For the text-containing cell, return its midpoint in [X, Y] coordinate format. 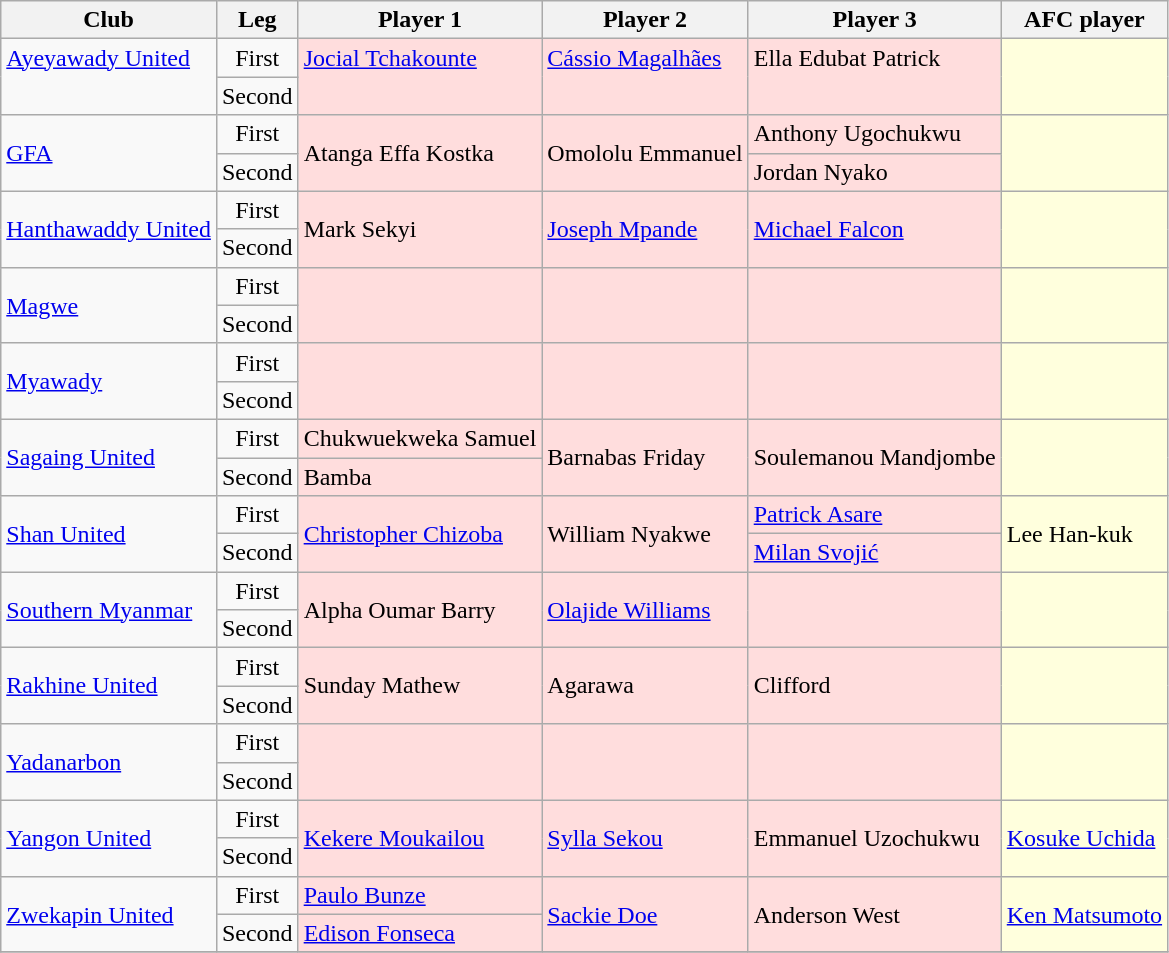
Cássio Magalhães [645, 77]
Anthony Ugochukwu [874, 134]
Yadanarbon [109, 762]
Jocial Tchakounte [420, 77]
Ayeyawady United [109, 77]
Chukwuekweka Samuel [420, 438]
Player 3 [874, 20]
Christopher Chizoba [420, 534]
Southern Myanmar [109, 610]
Lee Han-kuk [1084, 534]
Jordan Nyako [874, 172]
Olajide Williams [645, 610]
Alpha Oumar Barry [420, 610]
Atanga Effa Kostka [420, 153]
Soulemanou Mandjombe [874, 457]
AFC player [1084, 20]
Ella Edubat Patrick [874, 77]
Bamba [420, 477]
Paulo Bunze [420, 895]
Edison Fonseca [420, 933]
Mark Sekyi [420, 229]
William Nyakwe [645, 534]
Agarawa [645, 686]
Magwe [109, 305]
Milan Svojić [874, 553]
Sackie Doe [645, 914]
Patrick Asare [874, 515]
Kosuke Uchida [1084, 838]
Sunday Mathew [420, 686]
Emmanuel Uzochukwu [874, 838]
Player 1 [420, 20]
Player 2 [645, 20]
Hanthawaddy United [109, 229]
GFA [109, 153]
Sylla Sekou [645, 838]
Joseph Mpande [645, 229]
Anderson West [874, 914]
Zwekapin United [109, 914]
Myawady [109, 381]
Michael Falcon [874, 229]
Shan United [109, 534]
Rakhine United [109, 686]
Omololu Emmanuel [645, 153]
Barnabas Friday [645, 457]
Leg [257, 20]
Sagaing United [109, 457]
Ken Matsumoto [1084, 914]
Clifford [874, 686]
Yangon United [109, 838]
Club [109, 20]
Kekere Moukailou [420, 838]
